Return the (X, Y) coordinate for the center point of the cell that contains the specified text.  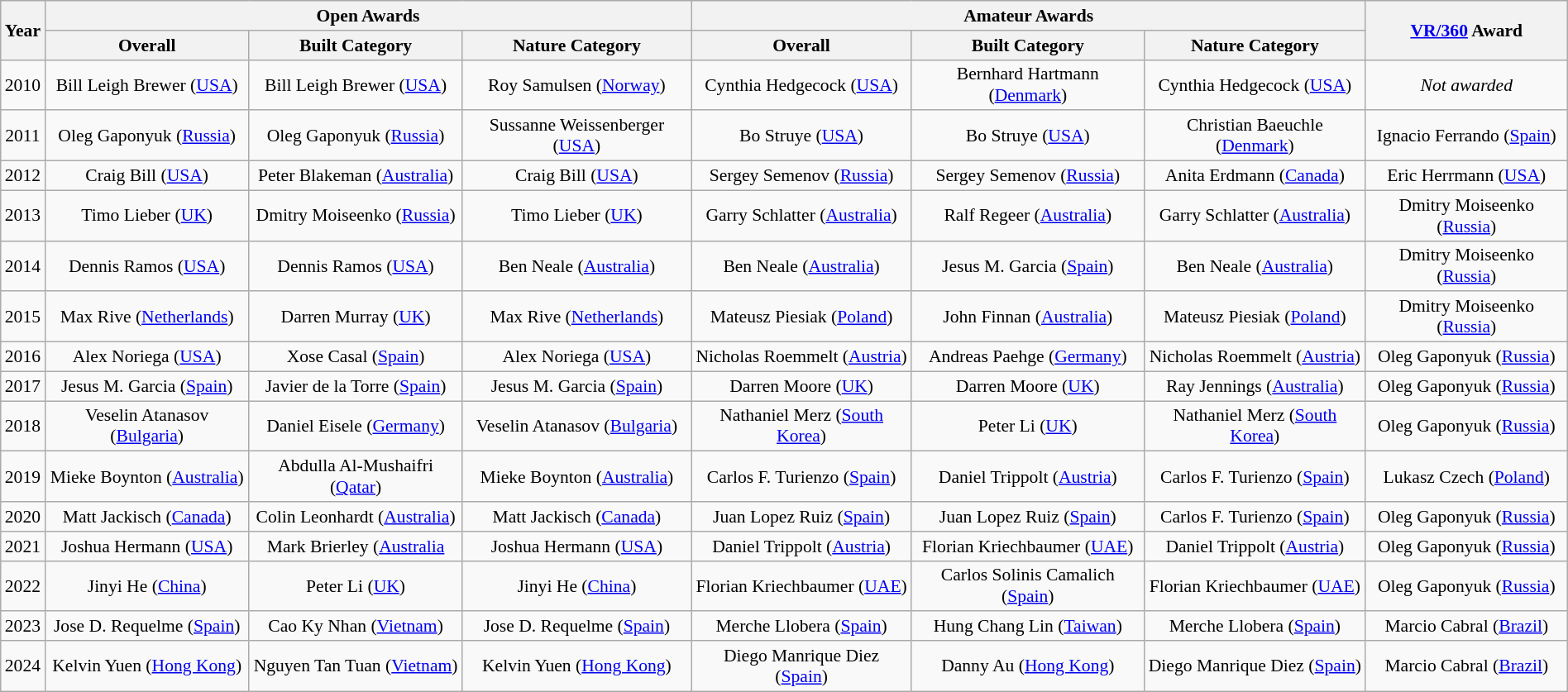
Xose Casal (Spain) (356, 357)
2021 (23, 546)
Ralf Regeer (Australia) (1027, 215)
Lukasz Czech (Poland) (1466, 476)
2011 (23, 136)
Darren Murray (UK) (356, 317)
Not awarded (1466, 84)
Hung Chang Lin (Taiwan) (1027, 627)
Cao Ky Nhan (Vietnam) (356, 627)
Carlos Solinis Camalich (Spain) (1027, 585)
2022 (23, 585)
2018 (23, 427)
Javier de la Torre (Spain) (356, 386)
Sussanne Weissenberger (USA) (577, 136)
Eric Herrmann (USA) (1466, 176)
Roy Samulsen (Norway) (577, 84)
Christian Baeuchle (Denmark) (1255, 136)
Andreas Paehge (Germany) (1027, 357)
Colin Leonhardt (Australia) (356, 517)
Bernhard Hartmann (Denmark) (1027, 84)
Ray Jennings (Australia) (1255, 386)
Open Awards (368, 16)
2015 (23, 317)
Daniel Eisele (Germany) (356, 427)
2017 (23, 386)
Danny Au (Hong Kong) (1027, 666)
2010 (23, 84)
2013 (23, 215)
Year (23, 30)
Peter Blakeman (Australia) (356, 176)
Nguyen Tan Tuan (Vietnam) (356, 666)
2014 (23, 266)
Anita Erdmann (Canada) (1255, 176)
2023 (23, 627)
2019 (23, 476)
2016 (23, 357)
John Finnan (Australia) (1027, 317)
2020 (23, 517)
Abdulla Al-Mushaifri (Qatar) (356, 476)
Ignacio Ferrando (Spain) (1466, 136)
2012 (23, 176)
2024 (23, 666)
VR/360 Award (1466, 30)
Mark Brierley (Australia (356, 546)
Amateur Awards (1029, 16)
